Detect which cell encompasses the target text, then output its [X, Y] center coordinate. 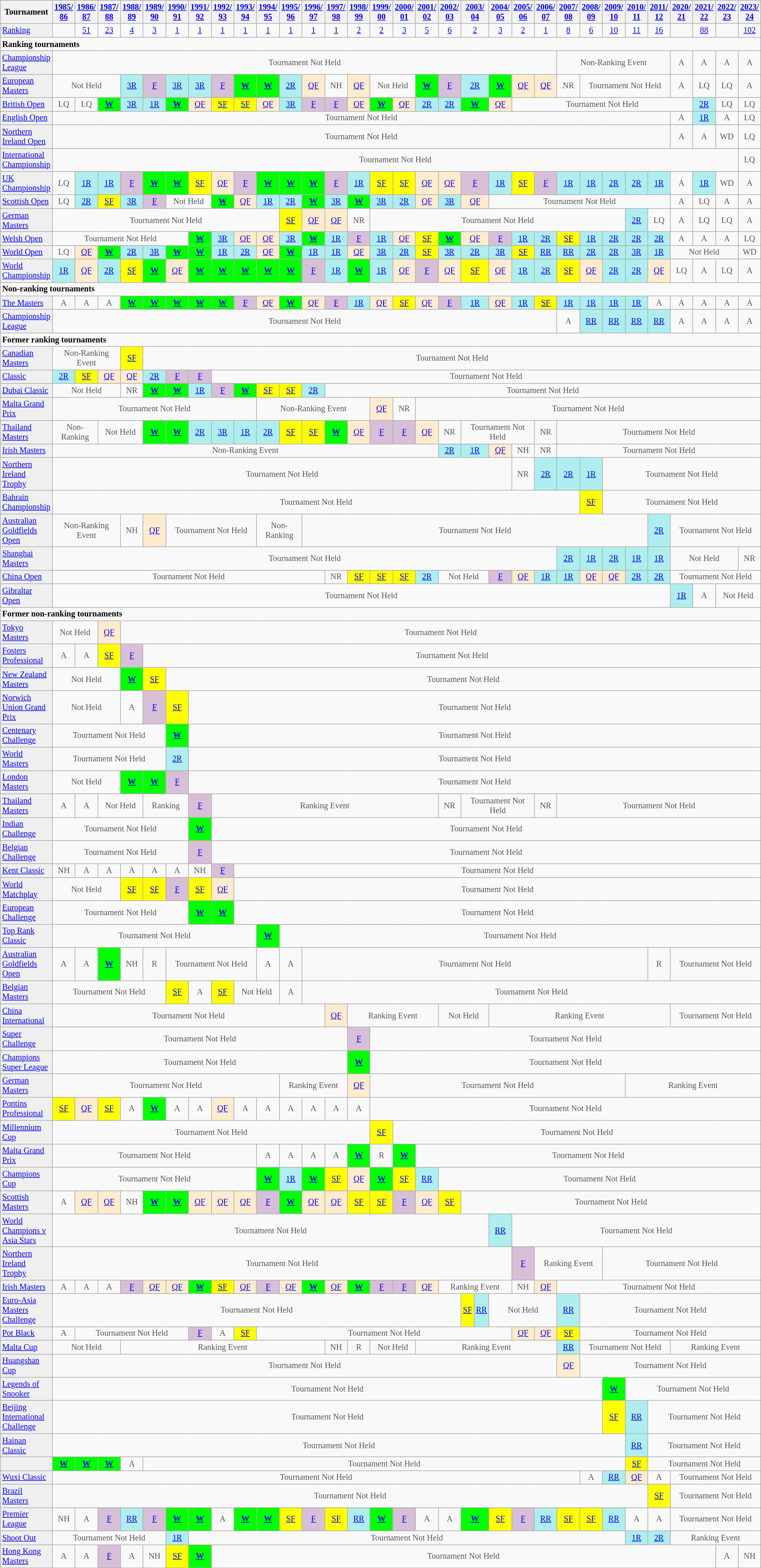
Tokyo Masters [27, 632]
Canadian Masters [27, 358]
Bahrain Championship [27, 502]
Former non-ranking tournaments [381, 614]
Dubai Classic [27, 390]
China International [27, 1016]
2005/06 [523, 12]
2008/09 [591, 12]
Euro-Asia Masters Challenge [27, 1310]
World Masters [27, 759]
1986/87 [86, 12]
1993/94 [245, 12]
2009/10 [614, 12]
2010/11 [636, 12]
Welsh Open [27, 238]
4 [132, 30]
11 [636, 30]
Kent Classic [27, 871]
1991/92 [200, 12]
UK Championship [27, 183]
1997/98 [336, 12]
British Open [27, 104]
Brazil Masters [27, 1496]
1985/86 [64, 12]
Indian Challenge [27, 829]
World Champions v Asia Stars [27, 1230]
16 [659, 30]
23 [109, 30]
Champions Super League [27, 1062]
Former ranking tournaments [381, 340]
Beijing International Challenge [27, 1417]
88 [704, 30]
2021/22 [704, 12]
Pot Black [27, 1333]
1992/93 [223, 12]
The Masters [27, 303]
Champions Cup [27, 1179]
51 [86, 30]
Wuxi Classic [27, 1477]
1998/99 [359, 12]
1996/97 [314, 12]
Norwich Union Grand Prix [27, 707]
2004/05 [500, 12]
Huangshan Cup [27, 1366]
Centenary Challenge [27, 735]
Scottish Masters [27, 1202]
European Masters [27, 86]
Belgian Challenge [27, 852]
2020/21 [681, 12]
1989/90 [155, 12]
1990/91 [177, 12]
World Open [27, 252]
Fosters Professional [27, 656]
Gibraltar Open [27, 595]
Premier League [27, 1519]
Scottish Open [27, 202]
New Zealand Masters [27, 679]
2011/12 [659, 12]
1987/88 [109, 12]
World Matchplay [27, 889]
Belgian Masters [27, 992]
2000/01 [404, 12]
China Open [27, 577]
International Championship [27, 160]
8 [568, 30]
Super Challenge [27, 1039]
Hainan Classic [27, 1445]
Northern Ireland Open [27, 136]
Malta Cup [27, 1347]
5 [427, 30]
2002/03 [449, 12]
Legends of Snooker [27, 1389]
1988/89 [132, 12]
2022/23 [727, 12]
Shoot Out [27, 1538]
Shanghai Masters [27, 559]
2006/07 [546, 12]
10 [614, 30]
Millennium Cup [27, 1132]
2001/02 [427, 12]
London Masters [27, 782]
1995/96 [290, 12]
Ranking tournaments [381, 44]
Tournament [27, 12]
1994/95 [268, 12]
1999/00 [382, 12]
102 [750, 30]
Top Rank Classic [27, 936]
Classic [27, 376]
2003/04 [475, 12]
2007/08 [568, 12]
Pontins Professional [27, 1109]
European Challenge [27, 912]
World Championship [27, 271]
Hong Kong Masters [27, 1556]
English Open [27, 118]
2023/24 [750, 12]
Non-ranking tournaments [381, 289]
